Determine the [x, y] coordinate at the center of the cell enclosing the given text.  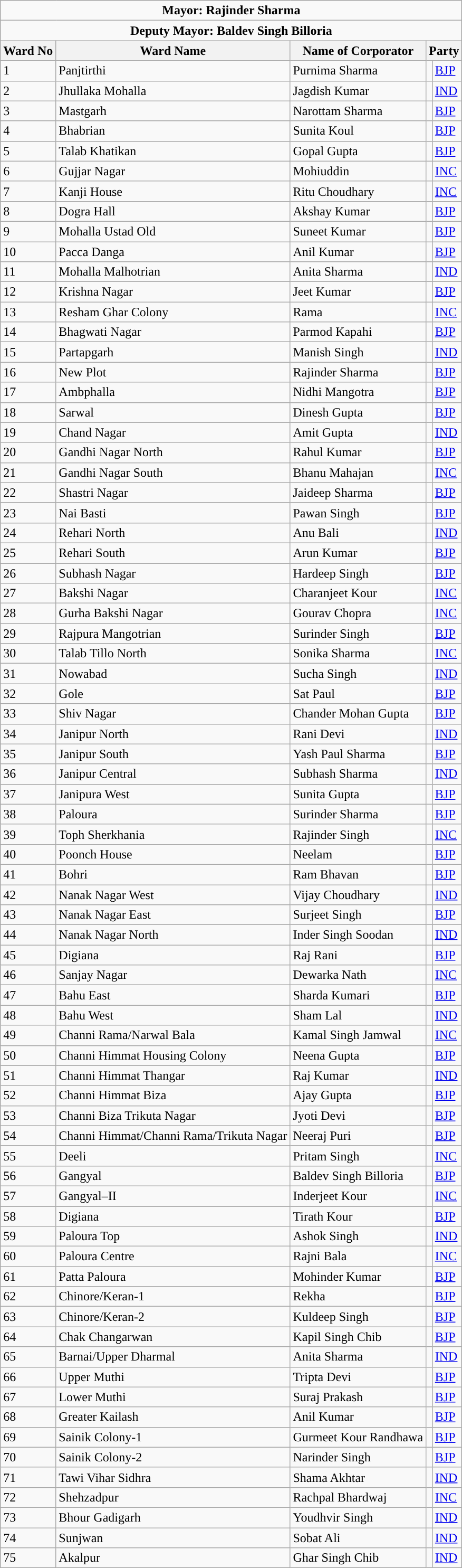
6 [28, 171]
30 [28, 654]
Gurha Bakshi Nagar [173, 613]
Barnai/Upper Dharmal [173, 1357]
47 [28, 995]
Tirath Kour [358, 1216]
57 [28, 1196]
Surinder Singh [358, 634]
23 [28, 513]
Rehari South [173, 553]
Baldev Singh Billoria [358, 1176]
Shastri Nagar [173, 493]
Sharda Kumari [358, 995]
Inderjeet Kour [358, 1196]
Neena Gupta [358, 1055]
Nowabad [173, 674]
1 [28, 71]
31 [28, 674]
Ram Bhavan [358, 874]
Shehzadpur [173, 1497]
60 [28, 1257]
Jeet Kumar [358, 292]
Channi Biza Trikuta Nagar [173, 1116]
Amit Gupta [358, 432]
36 [28, 774]
Arun Kumar [358, 553]
Mohalla Malhotrian [173, 272]
Ajay Gupta [358, 1095]
Anu Bali [358, 533]
Dogra Hall [173, 211]
75 [28, 1558]
65 [28, 1357]
Name of Corporator [358, 51]
Mayor: Rajinder Sharma [231, 11]
5 [28, 151]
Chinore/Keran-1 [173, 1297]
Gopal Gupta [358, 151]
Rekha [358, 1297]
Shama Akhtar [358, 1477]
Nanak Nagar East [173, 915]
Manish Singh [358, 352]
13 [28, 312]
Surjeet Singh [358, 915]
Channi Rama/Narwal Bala [173, 1035]
58 [28, 1216]
Mohalla Ustad Old [173, 231]
4 [28, 131]
Channi Himmat/Channi Rama/Trikuta Nagar [173, 1136]
Neelam [358, 854]
Bhour Gadigarh [173, 1517]
Party [444, 51]
18 [28, 412]
56 [28, 1176]
21 [28, 473]
Ambphalla [173, 392]
48 [28, 1015]
26 [28, 573]
Sanjay Nagar [173, 975]
Tripta Devi [358, 1377]
Deputy Mayor: Baldev Singh Billoria [231, 31]
20 [28, 452]
Sunita Gupta [358, 794]
39 [28, 834]
Vijay Choudhary [358, 895]
Narottam Sharma [358, 111]
Rama [358, 312]
53 [28, 1116]
Raj Rani [358, 955]
Inder Singh Soodan [358, 935]
Bahu East [173, 995]
66 [28, 1377]
69 [28, 1437]
Sobat Ali [358, 1538]
11 [28, 272]
Janipur North [173, 734]
Channi Himmat Biza [173, 1095]
Paloura Centre [173, 1257]
74 [28, 1538]
Parmod Kapahi [358, 332]
Mohinder Kumar [358, 1277]
7 [28, 191]
Janipur Central [173, 774]
Janipura West [173, 794]
Subhash Nagar [173, 573]
41 [28, 874]
49 [28, 1035]
17 [28, 392]
50 [28, 1055]
Ward Name [173, 51]
Rachpal Bhardwaj [358, 1497]
Rajinder Singh [358, 834]
2 [28, 91]
Bohri [173, 874]
Raj Kumar [358, 1075]
55 [28, 1156]
Kamal Singh Jamwal [358, 1035]
Jaideep Sharma [358, 493]
54 [28, 1136]
63 [28, 1317]
46 [28, 975]
Paloura [173, 814]
Patta Paloura [173, 1277]
Gandhi Nagar South [173, 473]
24 [28, 533]
35 [28, 754]
Channi Himmat Thangar [173, 1075]
Sunjwan [173, 1538]
Kuldeep Singh [358, 1317]
62 [28, 1297]
Narinder Singh [358, 1457]
Youdhvir Singh [358, 1517]
42 [28, 895]
Jagdish Kumar [358, 91]
Gangyal [173, 1176]
Ashok Singh [358, 1236]
Akalpur [173, 1558]
Subhash Sharma [358, 774]
Janipur South [173, 754]
71 [28, 1477]
12 [28, 292]
Purnima Sharma [358, 71]
Chak Changarwan [173, 1337]
Nidhi Mangotra [358, 392]
8 [28, 211]
33 [28, 714]
Rajni Bala [358, 1257]
Akshay Kumar [358, 211]
Rajinder Sharma [358, 372]
68 [28, 1417]
Sarwal [173, 412]
25 [28, 553]
Sat Paul [358, 694]
Charanjeet Kour [358, 593]
38 [28, 814]
32 [28, 694]
Tawi Vihar Sidhra [173, 1477]
28 [28, 613]
44 [28, 935]
Ward No [28, 51]
Gandhi Nagar North [173, 452]
Panjtirthi [173, 71]
Paloura Top [173, 1236]
Bhagwati Nagar [173, 332]
Pritam Singh [358, 1156]
Rehari North [173, 533]
19 [28, 432]
Ghar Singh Chib [358, 1558]
61 [28, 1277]
37 [28, 794]
Channi Himmat Housing Colony [173, 1055]
Bhanu Mahajan [358, 473]
52 [28, 1095]
40 [28, 854]
Gurmeet Kour Randhawa [358, 1437]
67 [28, 1397]
Talab Khatikan [173, 151]
Surinder Sharma [358, 814]
70 [28, 1457]
Sham Lal [358, 1015]
Hardeep Singh [358, 573]
16 [28, 372]
Rahul Kumar [358, 452]
Greater Kailash [173, 1417]
Bhabrian [173, 131]
Sucha Singh [358, 674]
Suraj Prakash [358, 1397]
Gangyal–II [173, 1196]
14 [28, 332]
29 [28, 634]
Partapgarh [173, 352]
Bakshi Nagar [173, 593]
Talab Tillo North [173, 654]
34 [28, 734]
Upper Muthi [173, 1377]
Bahu West [173, 1015]
Sonika Sharma [358, 654]
Krishna Nagar [173, 292]
Mohiuddin [358, 171]
22 [28, 493]
Yash Paul Sharma [358, 754]
Neeraj Puri [358, 1136]
Rani Devi [358, 734]
Ritu Choudhary [358, 191]
Pacca Danga [173, 252]
Gourav Chopra [358, 613]
3 [28, 111]
Jyoti Devi [358, 1116]
64 [28, 1337]
59 [28, 1236]
Deeli [173, 1156]
Poonch House [173, 854]
15 [28, 352]
Suneet Kumar [358, 231]
Nanak Nagar North [173, 935]
43 [28, 915]
Pawan Singh [358, 513]
72 [28, 1497]
51 [28, 1075]
Gujjar Nagar [173, 171]
Nai Basti [173, 513]
Gole [173, 694]
27 [28, 593]
Jhullaka Mohalla [173, 91]
10 [28, 252]
Resham Ghar Colony [173, 312]
Dinesh Gupta [358, 412]
Shiv Nagar [173, 714]
Mastgarh [173, 111]
Kapil Singh Chib [358, 1337]
Chander Mohan Gupta [358, 714]
Chand Nagar [173, 432]
Sainik Colony-2 [173, 1457]
45 [28, 955]
New Plot [173, 372]
9 [28, 231]
73 [28, 1517]
Kanji House [173, 191]
Chinore/Keran-2 [173, 1317]
Sunita Koul [358, 131]
Nanak Nagar West [173, 895]
Rajpura Mangotrian [173, 634]
Toph Sherkhania [173, 834]
Lower Muthi [173, 1397]
Dewarka Nath [358, 975]
Sainik Colony-1 [173, 1437]
